Return [x, y] of the center of cell containing provided text 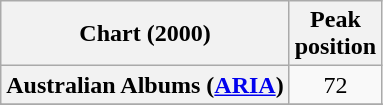
Peakposition [335, 34]
Chart (2000) [145, 34]
Australian Albums (ARIA) [145, 85]
72 [335, 85]
